Identify which cell holds the provided text, then report its [x, y] central coordinate. 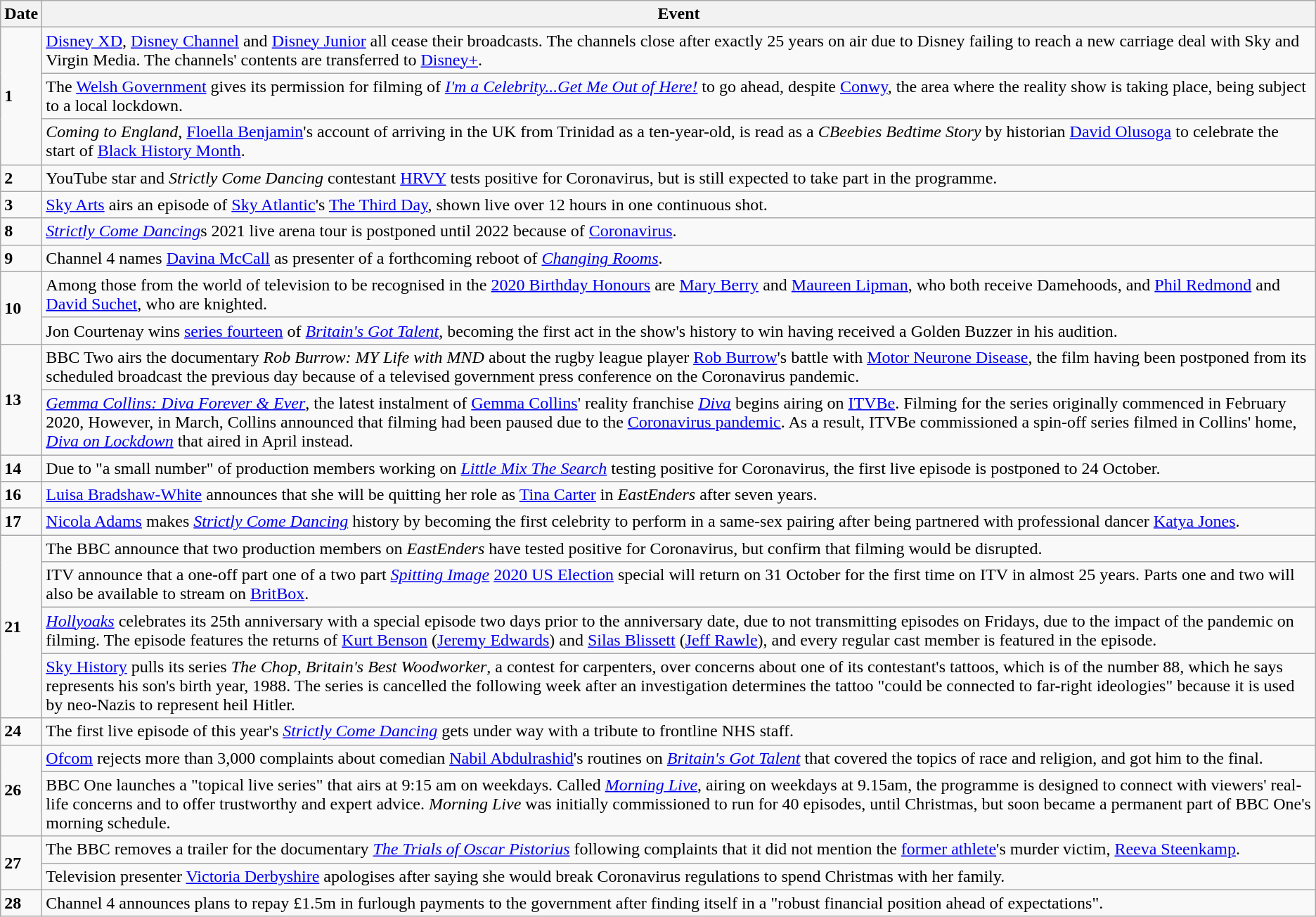
27 [21, 863]
Channel 4 names Davina McCall as presenter of a forthcoming reboot of Changing Rooms. [679, 258]
24 [21, 731]
3 [21, 205]
Television presenter Victoria Derbyshire apologises after saying she would break Coronavirus regulations to spend Christmas with her family. [679, 876]
2 [21, 178]
The BBC announce that two production members on EastEnders have tested positive for Coronavirus, but confirm that filming would be disrupted. [679, 549]
14 [21, 468]
Sky Arts airs an episode of Sky Atlantic's The Third Day, shown live over 12 hours in one continuous shot. [679, 205]
Luisa Bradshaw-White announces that she will be quitting her role as Tina Carter in EastEnders after seven years. [679, 495]
16 [21, 495]
8 [21, 231]
13 [21, 399]
YouTube star and Strictly Come Dancing contestant HRVY tests positive for Coronavirus, but is still expected to take part in the programme. [679, 178]
Strictly Come Dancings 2021 live arena tour is postponed until 2022 because of Coronavirus. [679, 231]
17 [21, 522]
Date [21, 14]
The first live episode of this year's Strictly Come Dancing gets under way with a tribute to frontline NHS staff. [679, 731]
21 [21, 627]
26 [21, 790]
1 [21, 96]
10 [21, 308]
28 [21, 903]
9 [21, 258]
Event [679, 14]
